Search for the cell housing the specified text and yield its (X, Y) center coordinate. 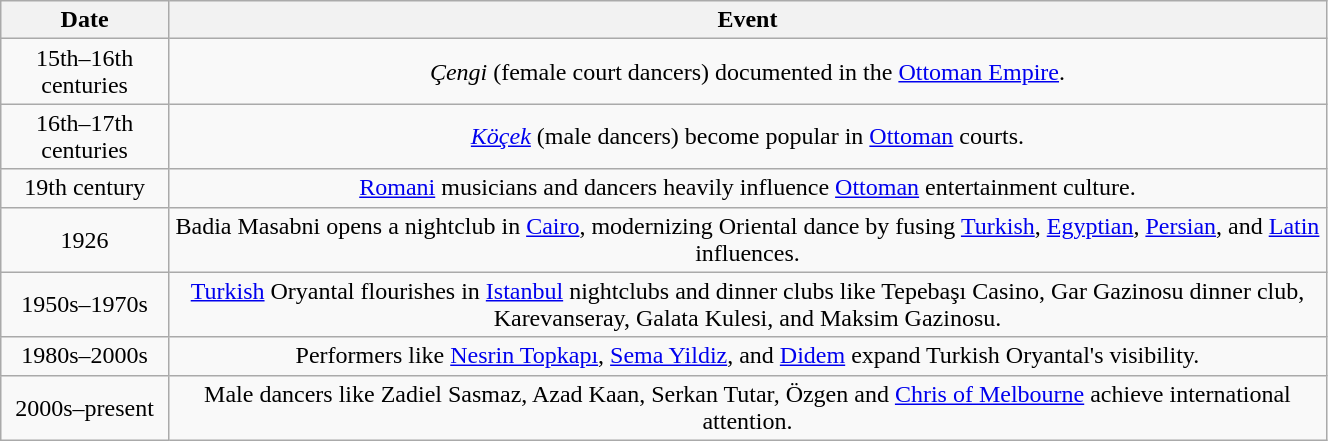
Event (747, 20)
1980s–2000s (85, 356)
16th–17th centuries (85, 136)
Köçek (male dancers) become popular in Ottoman courts. (747, 136)
1950s–1970s (85, 304)
Çengi (female court dancers) documented in the Ottoman Empire. (747, 72)
15th–16th centuries (85, 72)
1926 (85, 240)
2000s–present (85, 408)
19th century (85, 188)
Romani musicians and dancers heavily influence Ottoman entertainment culture. (747, 188)
Date (85, 20)
Performers like Nesrin Topkapı, Sema Yildiz, and Didem expand Turkish Oryantal's visibility. (747, 356)
Male dancers like Zadiel Sasmaz, Azad Kaan, Serkan Tutar, Özgen and Chris of Melbourne achieve international attention. (747, 408)
Badia Masabni opens a nightclub in Cairo, modernizing Oriental dance by fusing Turkish, Egyptian, Persian, and Latin influences. (747, 240)
